Identify which cell holds the provided text, then report its [x, y] central coordinate. 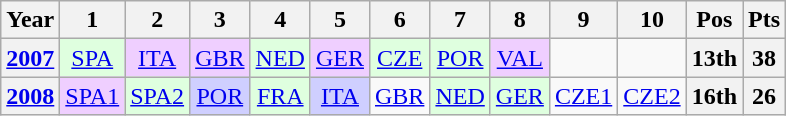
1 [92, 20]
2007 [30, 58]
7 [460, 20]
5 [340, 20]
3 [220, 20]
38 [764, 58]
13th [714, 58]
VAL [520, 58]
SPA2 [158, 96]
16th [714, 96]
SPA [92, 58]
2008 [30, 96]
6 [399, 20]
FRA [280, 96]
SPA1 [92, 96]
4 [280, 20]
Pos [714, 20]
Pts [764, 20]
2 [158, 20]
CZE [399, 58]
26 [764, 96]
10 [652, 20]
CZE1 [583, 96]
Year [30, 20]
8 [520, 20]
CZE2 [652, 96]
9 [583, 20]
